Locate the cell with the specified text and output its [x, y] center coordinate. 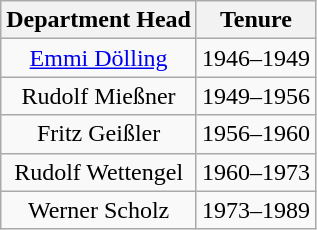
Werner Scholz [99, 210]
1946–1949 [256, 58]
Rudolf Mießner [99, 96]
Fritz Geißler [99, 134]
1973–1989 [256, 210]
Tenure [256, 20]
1960–1973 [256, 172]
Emmi Dölling [99, 58]
1949–1956 [256, 96]
1956–1960 [256, 134]
Rudolf Wettengel [99, 172]
Department Head [99, 20]
